Pinpoint the cell where the given text exists, returning its [x, y] midpoint coordinate. 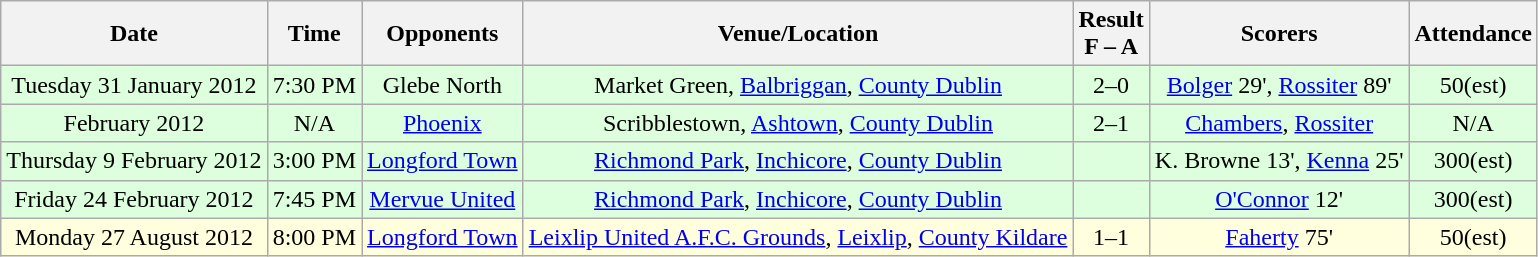
Market Green, Balbriggan, County Dublin [798, 85]
Monday 27 August 2012 [134, 237]
Bolger 29', Rossiter 89' [1279, 85]
Glebe North [443, 85]
2–1 [1111, 123]
Date [134, 34]
Opponents [443, 34]
2–0 [1111, 85]
February 2012 [134, 123]
K. Browne 13', Kenna 25' [1279, 161]
Faherty 75' [1279, 237]
Scribblestown, Ashtown, County Dublin [798, 123]
Time [314, 34]
7:45 PM [314, 199]
ResultF – A [1111, 34]
O'Connor 12' [1279, 199]
Thursday 9 February 2012 [134, 161]
Friday 24 February 2012 [134, 199]
Chambers, Rossiter [1279, 123]
Leixlip United A.F.C. Grounds, Leixlip, County Kildare [798, 237]
Mervue United [443, 199]
1–1 [1111, 237]
8:00 PM [314, 237]
Attendance [1473, 34]
3:00 PM [314, 161]
Tuesday 31 January 2012 [134, 85]
Phoenix [443, 123]
7:30 PM [314, 85]
Scorers [1279, 34]
Venue/Location [798, 34]
